Detect which cell encompasses the target text, then output its (x, y) center coordinate. 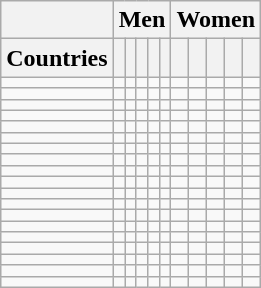
Countries (57, 58)
Men (142, 20)
Women (216, 20)
